Scan for the cell matching the given text and deliver its [X, Y] coordinate at center. 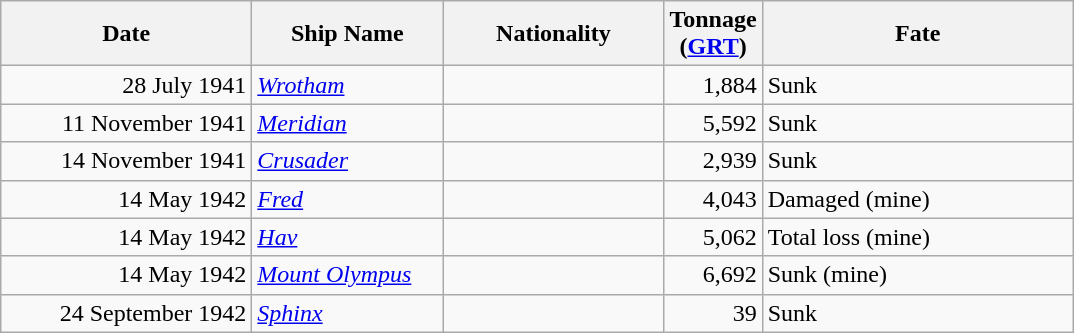
Nationality [554, 34]
Fred [348, 199]
4,043 [713, 199]
Fate [918, 34]
Ship Name [348, 34]
39 [713, 313]
11 November 1941 [126, 123]
Sphinx [348, 313]
5,062 [713, 237]
6,692 [713, 275]
14 November 1941 [126, 161]
Meridian [348, 123]
24 September 1942 [126, 313]
28 July 1941 [126, 85]
Tonnage(GRT) [713, 34]
2,939 [713, 161]
Date [126, 34]
Hav [348, 237]
Total loss (mine) [918, 237]
5,592 [713, 123]
Mount Olympus [348, 275]
Sunk (mine) [918, 275]
Crusader [348, 161]
Wrotham [348, 85]
Damaged (mine) [918, 199]
1,884 [713, 85]
